For the text-containing cell, return its midpoint in (X, Y) coordinate format. 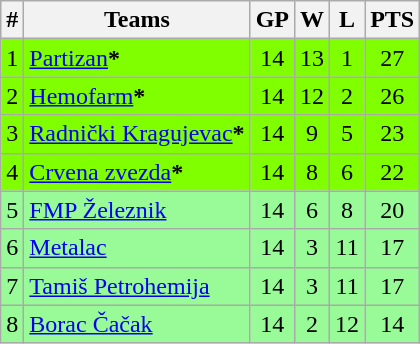
Teams (137, 20)
9 (312, 134)
Hemofarm* (137, 96)
Metalac (137, 248)
4 (12, 172)
20 (392, 210)
L (348, 20)
26 (392, 96)
GP (272, 20)
Tamiš Petrohemija (137, 286)
PTS (392, 20)
W (312, 20)
7 (12, 286)
Partizan* (137, 58)
Crvena zvezda* (137, 172)
Radnički Kragujevac* (137, 134)
27 (392, 58)
13 (312, 58)
23 (392, 134)
22 (392, 172)
# (12, 20)
Borac Čačak (137, 324)
FMP Železnik (137, 210)
